Extract the (X, Y) coordinate from the center of the cell holding the provided text.  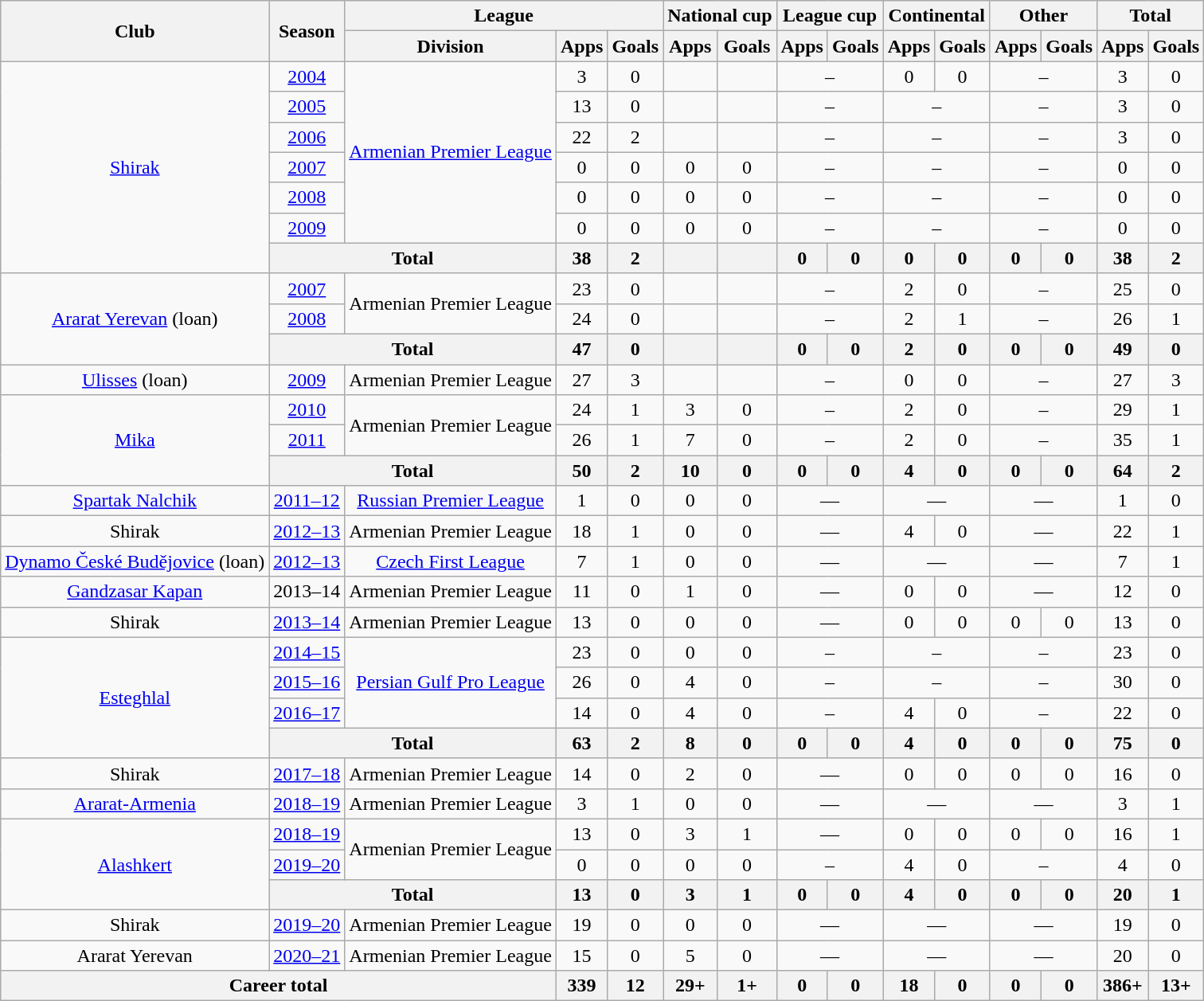
Club (135, 31)
Alashkert (135, 864)
64 (1123, 471)
2005 (307, 107)
Gandzasar Kapan (135, 592)
49 (1123, 349)
1+ (747, 986)
Persian Gulf Pro League (451, 682)
Spartak Nalchik (135, 501)
35 (1123, 440)
Season (307, 31)
75 (1123, 743)
2011–12 (307, 501)
10 (690, 471)
29 (1123, 410)
63 (581, 743)
30 (1123, 682)
Ararat Yerevan (135, 956)
League (504, 16)
339 (581, 986)
29+ (690, 986)
Continental (936, 16)
Russian Premier League (451, 501)
Ararat Yerevan (loan) (135, 319)
2020–21 (307, 956)
8 (690, 743)
2014–15 (307, 652)
386+ (1123, 986)
2004 (307, 76)
2006 (307, 137)
Esteghlal (135, 698)
2011 (307, 440)
Other (1043, 16)
2010 (307, 410)
Career total (279, 986)
15 (581, 956)
Czech First League (451, 561)
National cup (720, 16)
50 (581, 471)
Ararat-Armenia (135, 804)
Division (451, 46)
Mika (135, 440)
25 (1123, 288)
47 (581, 349)
League cup (830, 16)
13+ (1176, 986)
2017–18 (307, 773)
2016–17 (307, 713)
5 (690, 956)
2015–16 (307, 682)
Dynamo České Budějovice (loan) (135, 561)
11 (581, 592)
Ulisses (loan) (135, 380)
